Search for the cell housing the specified text and yield its (X, Y) center coordinate. 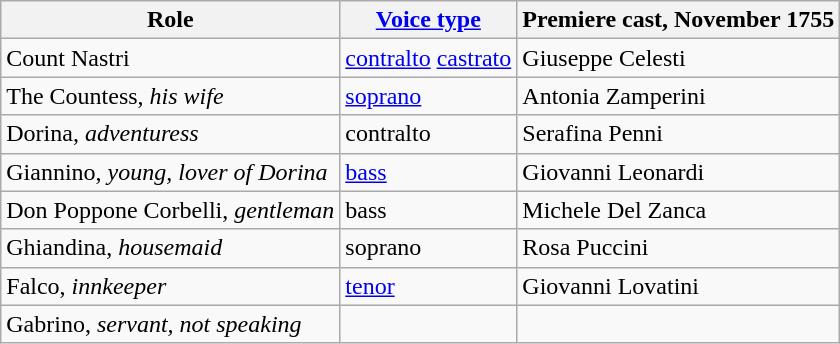
Dorina, adventuress (170, 134)
Giovanni Leonardi (678, 172)
Don Poppone Corbelli, gentleman (170, 210)
Giovanni Lovatini (678, 286)
Michele Del Zanca (678, 210)
Falco, innkeeper (170, 286)
Serafina Penni (678, 134)
The Countess, his wife (170, 96)
Ghiandina, housemaid (170, 248)
Giannino, young, lover of Dorina (170, 172)
Role (170, 20)
tenor (428, 286)
Rosa Puccini (678, 248)
Giuseppe Celesti (678, 58)
Voice type (428, 20)
Gabrino, servant, not speaking (170, 324)
Antonia Zamperini (678, 96)
contralto (428, 134)
Premiere cast, November 1755 (678, 20)
contralto castrato (428, 58)
Count Nastri (170, 58)
